Return [X, Y] of the center of cell containing provided text 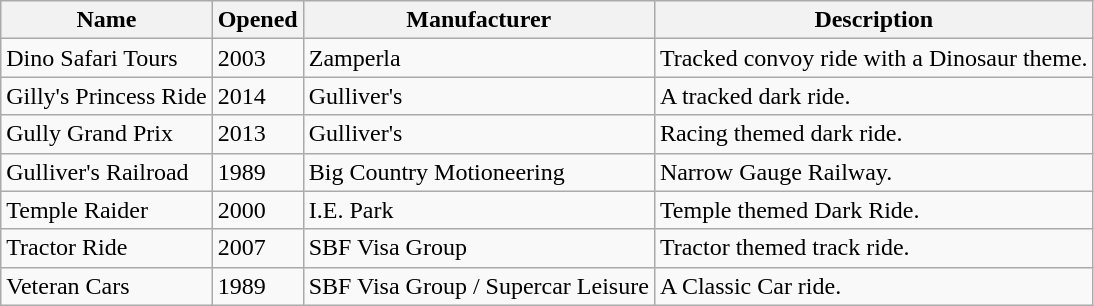
Gully Grand Prix [106, 134]
Name [106, 20]
A Classic Car ride. [874, 286]
Big Country Motioneering [478, 172]
Dino Safari Tours [106, 58]
I.E. Park [478, 210]
Opened [258, 20]
Tractor Ride [106, 248]
2003 [258, 58]
2013 [258, 134]
Veteran Cars [106, 286]
Narrow Gauge Railway. [874, 172]
Description [874, 20]
SBF Visa Group [478, 248]
SBF Visa Group / Supercar Leisure [478, 286]
Temple Raider [106, 210]
Tracked convoy ride with a Dinosaur theme. [874, 58]
2014 [258, 96]
2000 [258, 210]
Gilly's Princess Ride [106, 96]
Tractor themed track ride. [874, 248]
Gulliver's Railroad [106, 172]
Manufacturer [478, 20]
A tracked dark ride. [874, 96]
2007 [258, 248]
Zamperla [478, 58]
Racing themed dark ride. [874, 134]
Temple themed Dark Ride. [874, 210]
